Capture the cell that displays the provided text and extract its (X, Y) central coordinate. 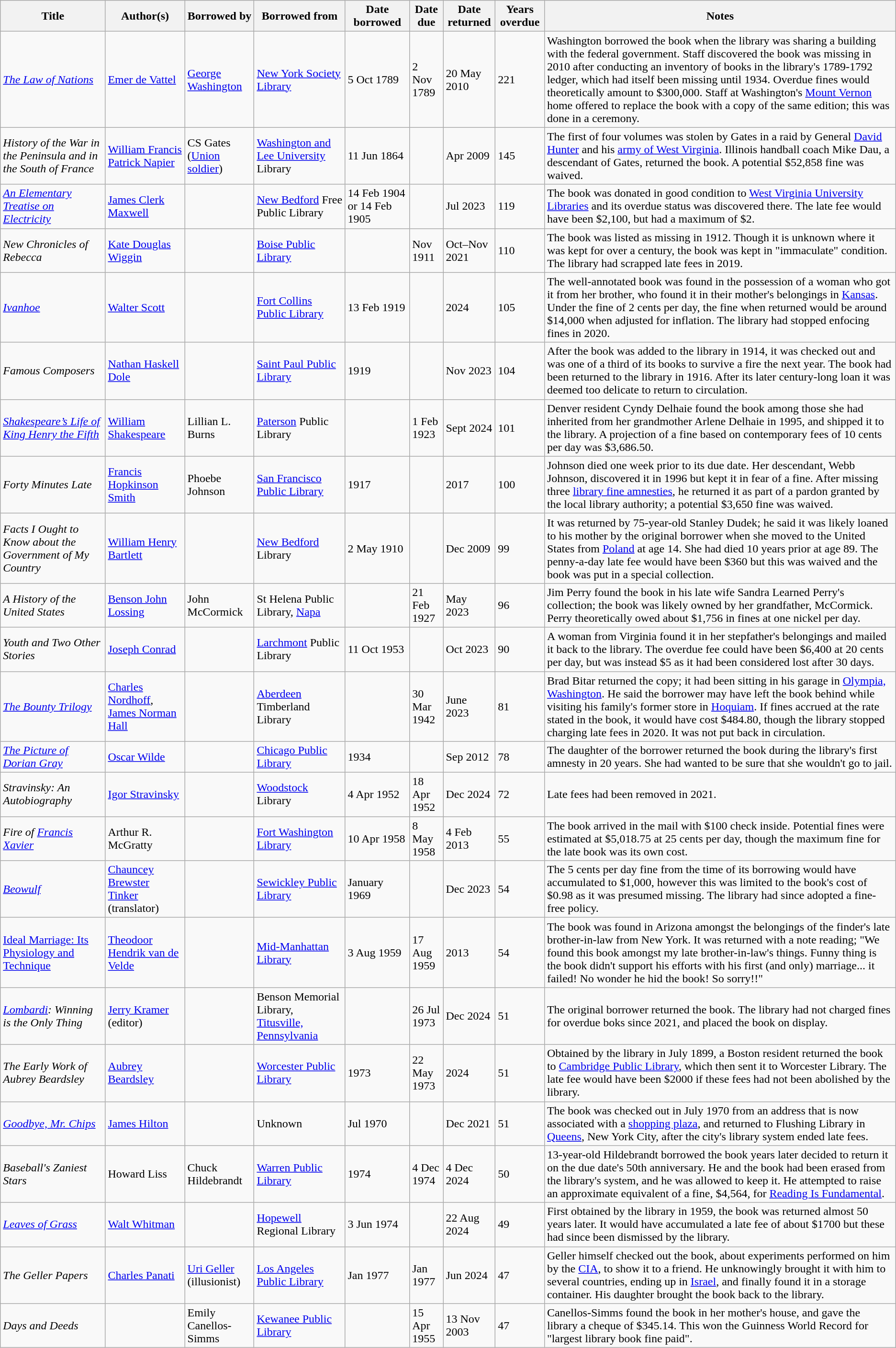
Worcester Public Library (300, 1073)
Days and Deeds (53, 1326)
100 (520, 484)
Borrowed by (219, 16)
30 Mar 1942 (426, 706)
Notes (720, 16)
Late fees had been removed in 2021. (720, 795)
Ideal Marriage: Its Physiology and Technique (53, 953)
145 (520, 156)
5 Oct 1789 (377, 79)
St Helena Public Library, Napa (300, 605)
105 (520, 307)
Date borrowed (377, 16)
17 Aug 1959 (426, 953)
John McCormick (219, 605)
Washington and Lee University Library (300, 156)
Igor Stravinsky (145, 795)
15 Apr 1955 (426, 1326)
Unknown (300, 1123)
Charles Panati (145, 1275)
Famous Composers (53, 371)
Oscar Wilde (145, 757)
21 Feb 1927 (426, 605)
110 (520, 250)
William Francis Patrick Napier (145, 156)
14 Feb 1904 or 14 Feb 1905 (377, 206)
New Bedford Free Public Library (300, 206)
Saint Paul Public Library (300, 371)
Date returned (469, 16)
Kate Douglas Wiggin (145, 250)
22 May 1973 (426, 1073)
Boise Public Library (300, 250)
Larchmont Public Library (300, 649)
Oct 2023 (469, 649)
Author(s) (145, 16)
Beowulf (53, 889)
William Henry Bartlett (145, 548)
2013 (469, 953)
Woodstock Library (300, 795)
Dec 2009 (469, 548)
The Geller Papers (53, 1275)
June 2023 (469, 706)
An Elementary Treatise on Electricity (53, 206)
Chuck Hildebrandt (219, 1174)
Fire of Francis Xavier (53, 839)
Francis Hopkinson Smith (145, 484)
CS Gates (Union soldier) (219, 156)
72 (520, 795)
San Francisco Public Library (300, 484)
James Clerk Maxwell (145, 206)
104 (520, 371)
Benson Memorial Library, Titusville, Pennsylvania (300, 1016)
4 Apr 1952 (377, 795)
Youth and Two Other Stories (53, 649)
Jul 2023 (469, 206)
26 Jul 1973 (426, 1016)
Kewanee Public Library (300, 1326)
January 1969 (377, 889)
Walter Scott (145, 307)
1919 (377, 371)
Jul 1970 (377, 1123)
55 (520, 839)
1917 (377, 484)
Jun 2024 (469, 1275)
22 Aug 2024 (469, 1224)
New York Society Library (300, 79)
119 (520, 206)
Sewickley Public Library (300, 889)
Sept 2024 (469, 428)
10 Apr 1958 (377, 839)
4 Feb 2013 (469, 839)
Chicago Public Library (300, 757)
Sep 2012 (469, 757)
2 Nov 1789 (426, 79)
The Bounty Trilogy (53, 706)
William Shakespeare (145, 428)
Oct–Nov 2021 (469, 250)
Dec 2021 (469, 1123)
Howard Liss (145, 1174)
78 (520, 757)
18 Apr 1952 (426, 795)
1934 (377, 757)
96 (520, 605)
Goodbye, Mr. Chips (53, 1123)
2 May 1910 (377, 548)
11 Jun 1864 (377, 156)
99 (520, 548)
4 Dec 2024 (469, 1174)
Theodoor Hendrik van de Velde (145, 953)
Nov 1911 (426, 250)
1974 (377, 1174)
101 (520, 428)
Joseph Conrad (145, 649)
20 May 2010 (469, 79)
Title (53, 16)
Years overdue (520, 16)
James Hilton (145, 1123)
Dec 2023 (469, 889)
221 (520, 79)
1 Feb 1923 (426, 428)
George Washington (219, 79)
A History of the United States (53, 605)
Charles Nordhoff, James Norman Hall (145, 706)
New Bedford Library (300, 548)
Hopewell Regional Library (300, 1224)
Stravinsky: An Autobiography (53, 795)
3 Jun 1974 (377, 1224)
3 Aug 1959 (377, 953)
Nathan Haskell Dole (145, 371)
Date due (426, 16)
Walt Whitman (145, 1224)
11 Oct 1953 (377, 649)
49 (520, 1224)
Leaves of Grass (53, 1224)
Los Angeles Public Library (300, 1275)
Fort Collins Public Library (300, 307)
Arthur R. McGratty (145, 839)
Aberdeen Timberland Library (300, 706)
Benson John Lossing (145, 605)
Borrowed from (300, 16)
May 2023 (469, 605)
New Chronicles of Rebecca (53, 250)
Lombardi: Winning is the Only Thing (53, 1016)
Facts I Ought to Know about the Government of My Country (53, 548)
Warren Public Library (300, 1174)
The Picture of Dorian Gray (53, 757)
13 Nov 2003 (469, 1326)
The Law of Nations (53, 79)
Apr 2009 (469, 156)
Mid-Manhattan Library (300, 953)
The original borrower returned the book. The library had not charged fines for overdue boks since 2021, and placed the book on display. (720, 1016)
8 May 1958 (426, 839)
Forty Minutes Late (53, 484)
90 (520, 649)
4 Dec 1974 (426, 1174)
13 Feb 1919 (377, 307)
Uri Geller (illusionist) (219, 1275)
2017 (469, 484)
Phoebe Johnson (219, 484)
Ivanhoe (53, 307)
Emer de Vattel (145, 79)
Emily Canellos-Simms (219, 1326)
Aubrey Beardsley (145, 1073)
Baseball's Zaniest Stars (53, 1174)
50 (520, 1174)
Paterson Public Library (300, 428)
81 (520, 706)
Chauncey Brewster Tinker (translator) (145, 889)
Shakespeare’s Life of King Henry the Fifth (53, 428)
Lillian L. Burns (219, 428)
Jerry Kramer (editor) (145, 1016)
1973 (377, 1073)
The Early Work of Aubrey Beardsley (53, 1073)
Nov 2023 (469, 371)
History of the War in the Peninsula and in the South of France (53, 156)
Fort Washington Library (300, 839)
